Provide the (X, Y) coordinate of the cell's center where the given text is located.  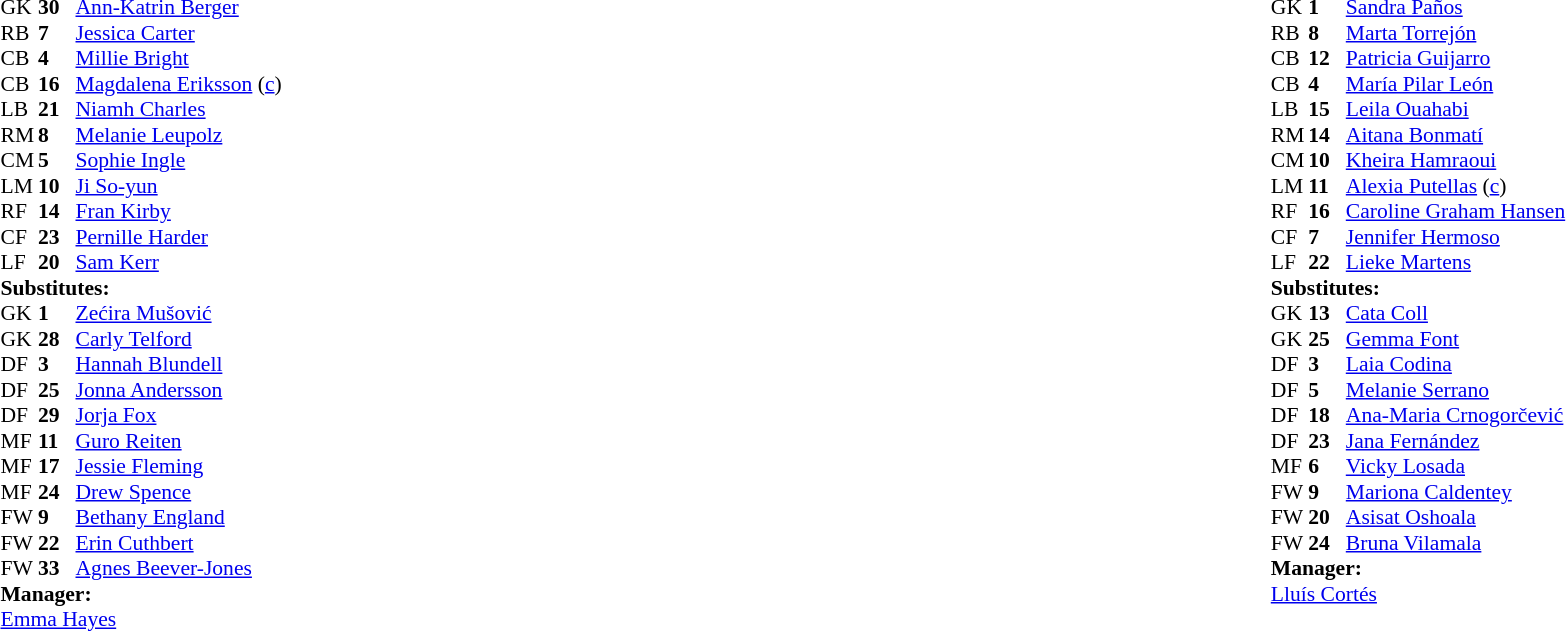
13 (1327, 313)
Hannah Blundell (179, 365)
Jonna Andersson (179, 390)
Pernille Harder (179, 237)
María Pilar León (1456, 84)
28 (57, 339)
Caroline Graham Hansen (1456, 211)
Jessie Fleming (179, 467)
Carly Telford (179, 339)
Jessica Carter (179, 33)
Ji So-yun (179, 186)
12 (1327, 59)
18 (1327, 415)
Magdalena Eriksson (c) (179, 84)
Melanie Serrano (1456, 390)
Jennifer Hermoso (1456, 237)
Zećira Mušović (179, 313)
Guro Reiten (179, 441)
Marta Torrejón (1456, 33)
Drew Spence (179, 492)
Kheira Hamraoui (1456, 161)
Bruna Vilamala (1456, 543)
Melanie Leupolz (179, 135)
Mariona Caldentey (1456, 492)
33 (57, 569)
Alexia Putellas (c) (1456, 186)
Sam Kerr (179, 263)
Ana-Maria Crnogorčević (1456, 415)
Leila Ouahabi (1456, 109)
15 (1327, 109)
Agnes Beever-Jones (179, 569)
6 (1327, 467)
Jorja Fox (179, 415)
Aitana Bonmatí (1456, 135)
Lluís Cortés (1418, 594)
Laia Codina (1456, 365)
Fran Kirby (179, 211)
Jana Fernández (1456, 441)
Cata Coll (1456, 313)
Gemma Font (1456, 339)
Patricia Guijarro (1456, 59)
Sophie Ingle (179, 161)
Asisat Oshoala (1456, 517)
1 (57, 313)
Niamh Charles (179, 109)
Lieke Martens (1456, 263)
Vicky Losada (1456, 467)
Bethany England (179, 517)
21 (57, 109)
Millie Bright (179, 59)
29 (57, 415)
Erin Cuthbert (179, 543)
17 (57, 467)
